Capture the cell that displays the provided text and extract its [x, y] central coordinate. 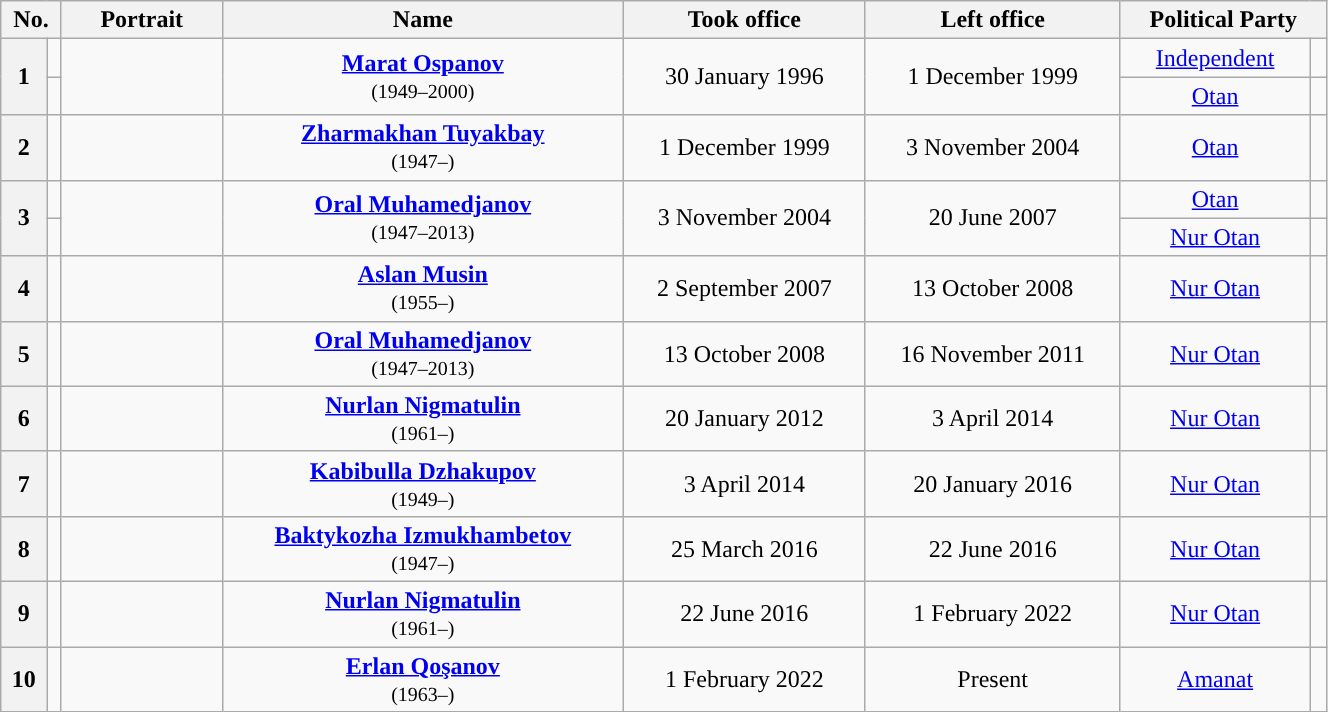
Kabibulla Dzhakupov(1949–) [422, 484]
20 January 2016 [992, 484]
Political Party [1223, 20]
30 January 1996 [744, 77]
Left office [992, 20]
No. [31, 20]
Took office [744, 20]
Portrait [142, 20]
25 March 2016 [744, 548]
Present [992, 678]
Aslan Musin(1955–) [422, 288]
20 January 2012 [744, 418]
Independent [1215, 58]
20 June 2007 [992, 218]
2 September 2007 [744, 288]
Erlan Qoşanov(1963–) [422, 678]
1 [24, 77]
5 [24, 354]
8 [24, 548]
Marat Ospanov(1949–2000) [422, 77]
16 November 2011 [992, 354]
Name [422, 20]
10 [24, 678]
Zharmakhan Tuyakbay(1947–) [422, 148]
3 [24, 218]
6 [24, 418]
9 [24, 614]
Baktykozha Izmukhambetov(1947–) [422, 548]
7 [24, 484]
2 [24, 148]
Amanat [1215, 678]
4 [24, 288]
